Extract the [x, y] coordinate from the center of the cell holding the provided text.  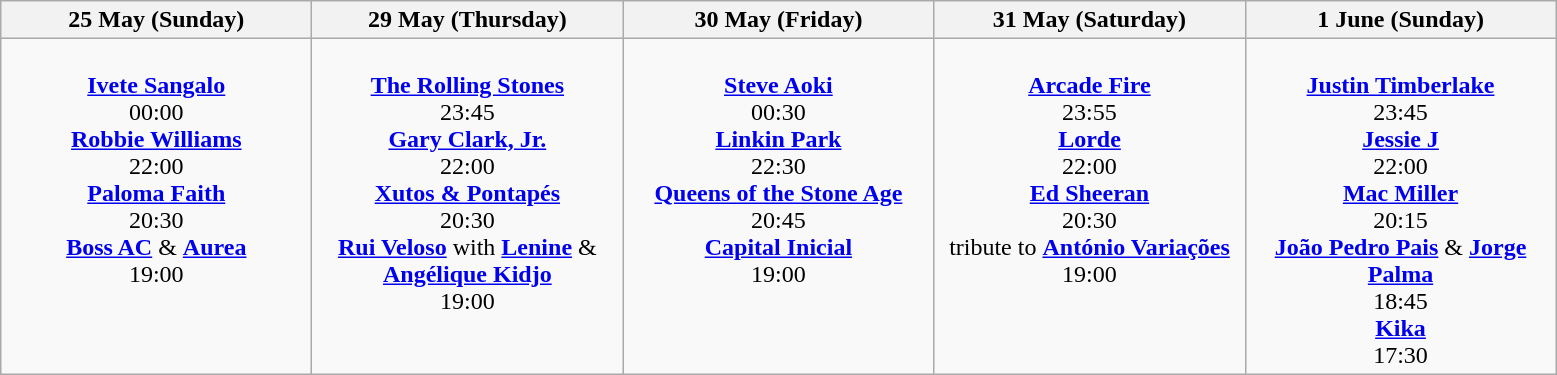
Arcade Fire 23:55 Lorde 22:00 Ed Sheeran 20:30 tribute to António Variações 19:00 [1090, 206]
29 May (Thursday) [468, 20]
Ivete Sangalo 00:00 Robbie Williams 22:00 Paloma Faith 20:30 Boss AC & Aurea 19:00 [156, 206]
1 June (Sunday) [1400, 20]
Steve Aoki 00:30 Linkin Park 22:30 Queens of the Stone Age 20:45 Capital Inicial 19:00 [778, 206]
31 May (Saturday) [1090, 20]
30 May (Friday) [778, 20]
25 May (Sunday) [156, 20]
The Rolling Stones 23:45 Gary Clark, Jr. 22:00 Xutos & Pontapés 20:30 Rui Veloso with Lenine & Angélique Kidjo 19:00 [468, 206]
Justin Timberlake 23:45 Jessie J 22:00 Mac Miller 20:15 João Pedro Pais & Jorge Palma 18:45 Kika 17:30 [1400, 206]
